Find where the given text appears and provide that cell's center as [x, y] coordinate. 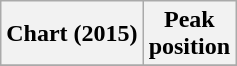
Chart (2015) [72, 34]
Peakposition [189, 34]
